Provide the (x, y) coordinate of the cell's center where the given text is located.  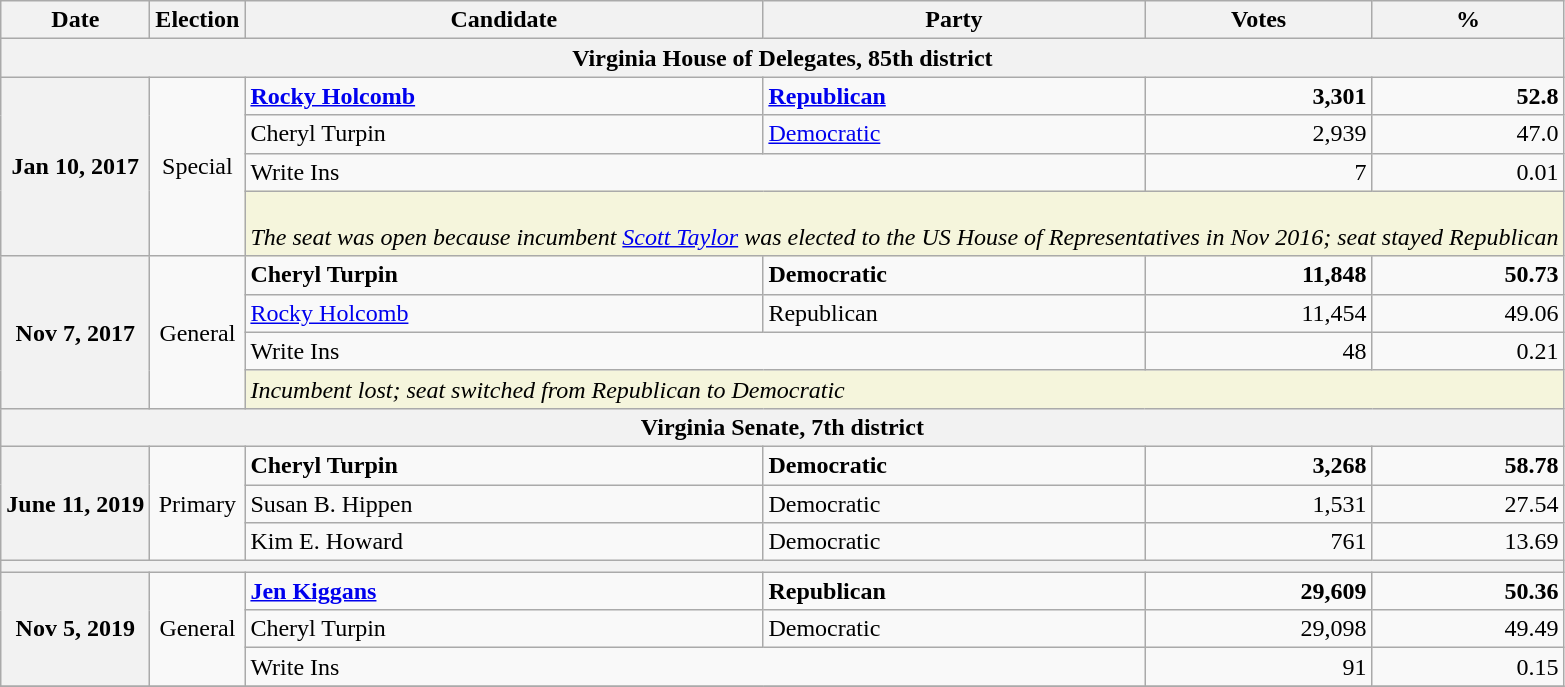
49.49 (1468, 629)
The seat was open because incumbent Scott Taylor was elected to the US House of Representatives in Nov 2016; seat stayed Republican (904, 224)
52.8 (1468, 96)
13.69 (1468, 542)
50.73 (1468, 275)
1,531 (1258, 503)
50.36 (1468, 591)
3,301 (1258, 96)
Virginia House of Delegates, 85th district (782, 58)
27.54 (1468, 503)
58.78 (1468, 465)
Date (76, 20)
49.06 (1468, 313)
11,454 (1258, 313)
Special (198, 166)
Virginia Senate, 7th district (782, 427)
2,939 (1258, 134)
Jen Kiggans (504, 591)
Incumbent lost; seat switched from Republican to Democratic (904, 389)
47.0 (1468, 134)
Votes (1258, 20)
0.21 (1468, 351)
Primary (198, 503)
Kim E. Howard (504, 542)
29,098 (1258, 629)
0.01 (1468, 172)
48 (1258, 351)
Candidate (504, 20)
Party (954, 20)
7 (1258, 172)
91 (1258, 667)
29,609 (1258, 591)
0.15 (1468, 667)
11,848 (1258, 275)
761 (1258, 542)
Susan B. Hippen (504, 503)
June 11, 2019 (76, 503)
3,268 (1258, 465)
Election (198, 20)
% (1468, 20)
Jan 10, 2017 (76, 166)
Nov 5, 2019 (76, 629)
Nov 7, 2017 (76, 332)
